Return the [x, y] coordinate for the center point of the cell that contains the specified text.  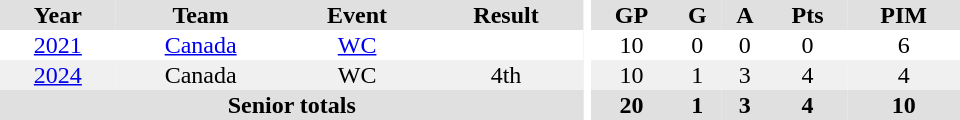
G [698, 15]
A [745, 15]
2021 [58, 45]
4th [506, 75]
6 [904, 45]
Result [506, 15]
Team [201, 15]
Pts [808, 15]
Senior totals [292, 105]
2024 [58, 75]
GP [631, 15]
Year [58, 15]
20 [631, 105]
Event [358, 15]
PIM [904, 15]
